Identify which cell holds the provided text, then report its [x, y] central coordinate. 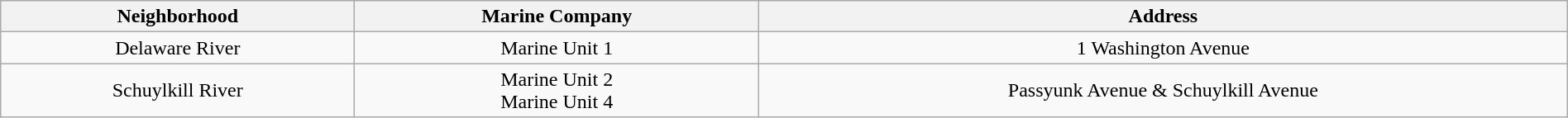
Marine Company [557, 17]
Marine Unit 1 [557, 48]
1 Washington Avenue [1164, 48]
Passyunk Avenue & Schuylkill Avenue [1164, 91]
Marine Unit 2Marine Unit 4 [557, 91]
Neighborhood [178, 17]
Delaware River [178, 48]
Schuylkill River [178, 91]
Address [1164, 17]
